Identify which cell holds the provided text, then report its [x, y] central coordinate. 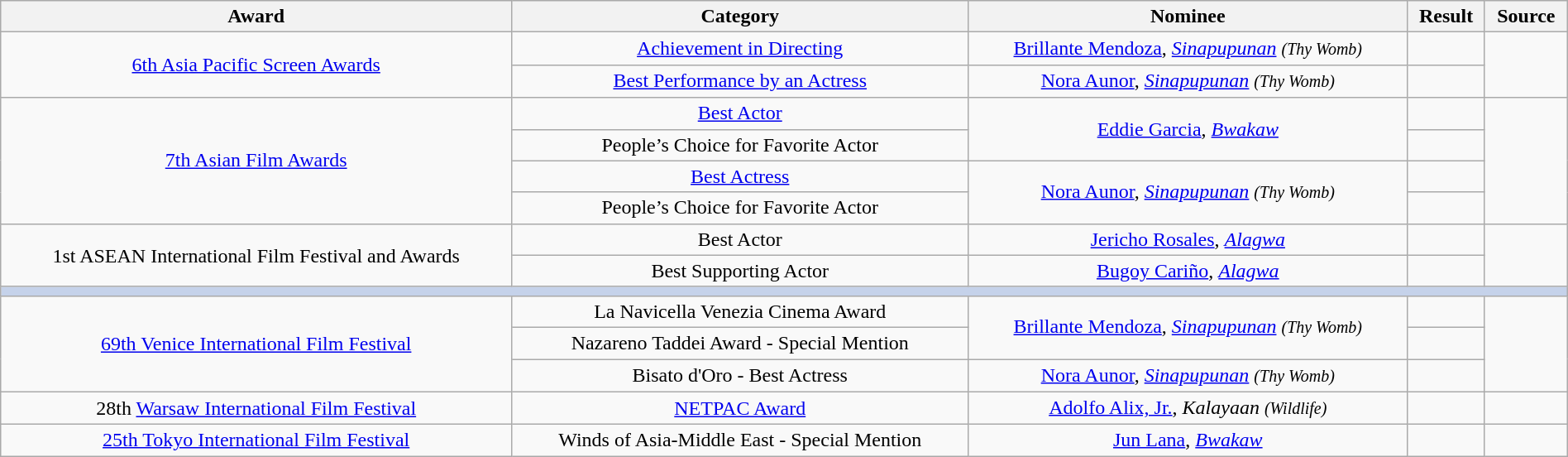
6th Asia Pacific Screen Awards [256, 65]
Jun Lana, Bwakaw [1188, 440]
Best Supporting Actor [740, 271]
La Navicella Venezia Cinema Award [740, 311]
7th Asian Film Awards [256, 161]
Best Performance by an Actress [740, 81]
25th Tokyo International Film Festival [256, 440]
Eddie Garcia, Bwakaw [1188, 129]
Nominee [1188, 17]
Award [256, 17]
Bugoy Cariño, Alagwa [1188, 271]
Source [1526, 17]
Bisato d'Oro - Best Actress [740, 376]
Winds of Asia-Middle East - Special Mention [740, 440]
28th Warsaw International Film Festival [256, 408]
Adolfo Alix, Jr., Kalayaan (Wildlife) [1188, 408]
69th Venice International Film Festival [256, 344]
Jericho Rosales, Alagwa [1188, 239]
Result [1446, 17]
Achievement in Directing [740, 49]
Category [740, 17]
Best Actress [740, 176]
1st ASEAN International Film Festival and Awards [256, 255]
NETPAC Award [740, 408]
Nazareno Taddei Award - Special Mention [740, 343]
